From the cell containing the given text, extract its center point as [X, Y] coordinate. 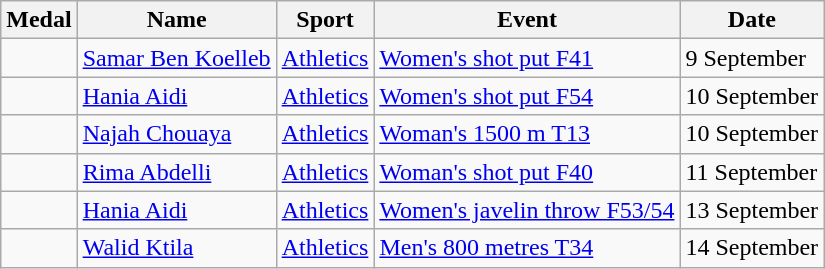
9 September [752, 58]
Women's shot put F41 [527, 58]
Samar Ben Koelleb [176, 58]
Najah Chouaya [176, 134]
Medal [39, 20]
Woman's 1500 m T13 [527, 134]
Rima Abdelli [176, 172]
Sport [325, 20]
Name [176, 20]
Men's 800 metres T34 [527, 248]
Woman's shot put F40 [527, 172]
Walid Ktila [176, 248]
Date [752, 20]
Event [527, 20]
Women's javelin throw F53/54 [527, 210]
13 September [752, 210]
11 September [752, 172]
Women's shot put F54 [527, 96]
14 September [752, 248]
